Return the (X, Y) coordinate for the center point of the cell that contains the specified text.  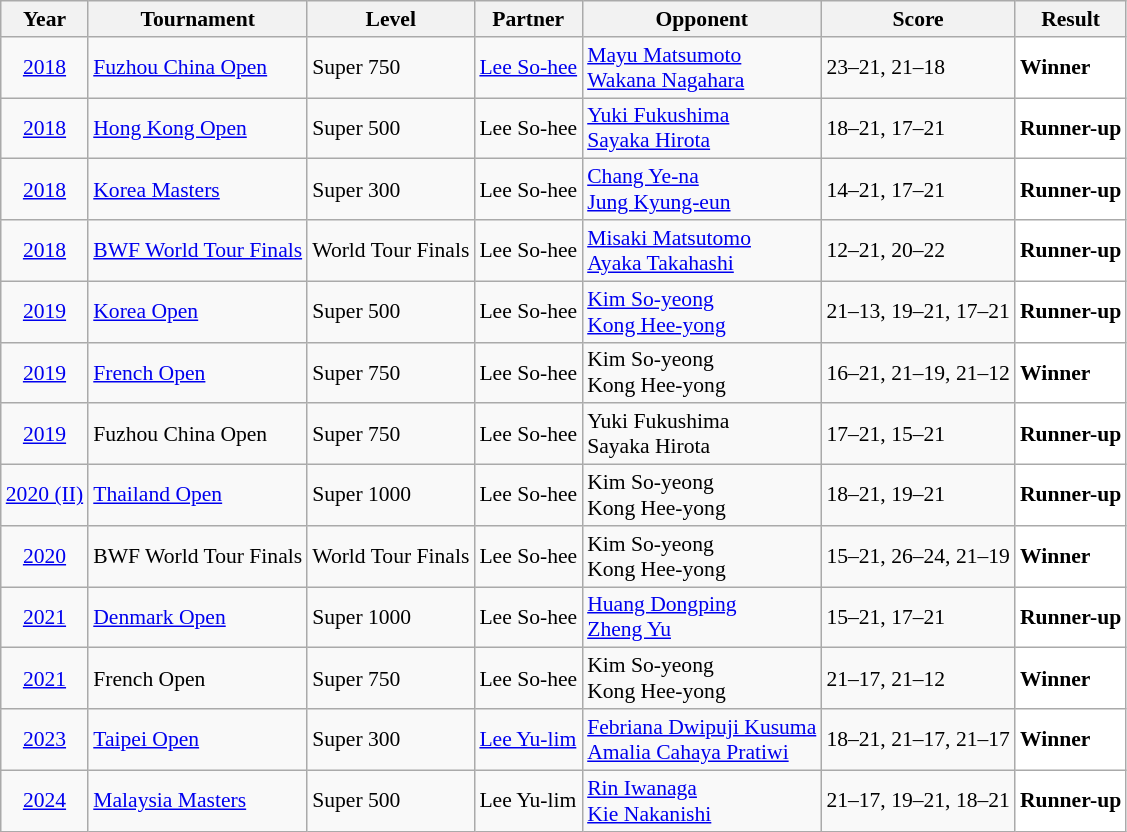
18–21, 21–17, 21–17 (918, 740)
Partner (528, 19)
Mayu Matsumoto Wakana Nagahara (702, 68)
15–21, 17–21 (918, 618)
18–21, 19–21 (918, 496)
Malaysia Masters (198, 800)
21–13, 19–21, 17–21 (918, 312)
21–17, 19–21, 18–21 (918, 800)
Huang Dongping Zheng Yu (702, 618)
Thailand Open (198, 496)
12–21, 20–22 (918, 250)
Hong Kong Open (198, 128)
18–21, 17–21 (918, 128)
Year (44, 19)
2020 (II) (44, 496)
21–17, 21–12 (918, 678)
Denmark Open (198, 618)
Level (390, 19)
2024 (44, 800)
16–21, 21–19, 21–12 (918, 372)
14–21, 17–21 (918, 190)
Taipei Open (198, 740)
Korea Masters (198, 190)
Score (918, 19)
Misaki Matsutomo Ayaka Takahashi (702, 250)
Korea Open (198, 312)
Opponent (702, 19)
17–21, 15–21 (918, 434)
Rin Iwanaga Kie Nakanishi (702, 800)
Chang Ye-na Jung Kyung-eun (702, 190)
15–21, 26–24, 21–19 (918, 556)
2020 (44, 556)
Result (1070, 19)
23–21, 21–18 (918, 68)
Febriana Dwipuji Kusuma Amalia Cahaya Pratiwi (702, 740)
2023 (44, 740)
Tournament (198, 19)
